Locate the cell with the specified text and output its (X, Y) center coordinate. 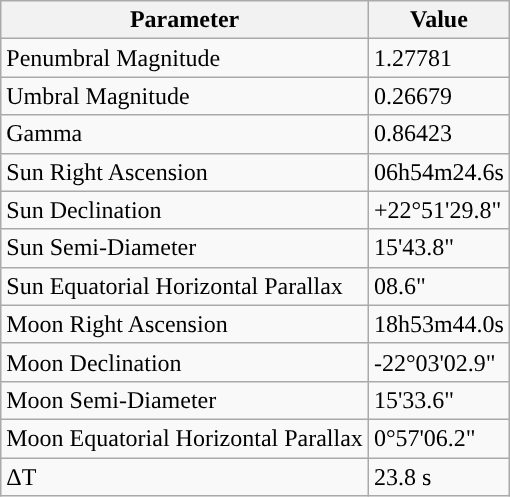
Gamma (185, 134)
06h54m24.6s (438, 172)
08.6" (438, 286)
Moon Right Ascension (185, 324)
Moon Semi-Diameter (185, 400)
18h53m44.0s (438, 324)
15'43.8" (438, 248)
Value (438, 20)
15'33.6" (438, 400)
+22°51'29.8" (438, 210)
0.26679 (438, 96)
Sun Semi-Diameter (185, 248)
0°57'06.2" (438, 438)
Sun Right Ascension (185, 172)
Sun Declination (185, 210)
Penumbral Magnitude (185, 58)
Umbral Magnitude (185, 96)
Moon Equatorial Horizontal Parallax (185, 438)
Parameter (185, 20)
ΔT (185, 477)
-22°03'02.9" (438, 362)
Sun Equatorial Horizontal Parallax (185, 286)
23.8 s (438, 477)
0.86423 (438, 134)
1.27781 (438, 58)
Moon Declination (185, 362)
